Locate the cell with the specified text and output its (x, y) center coordinate. 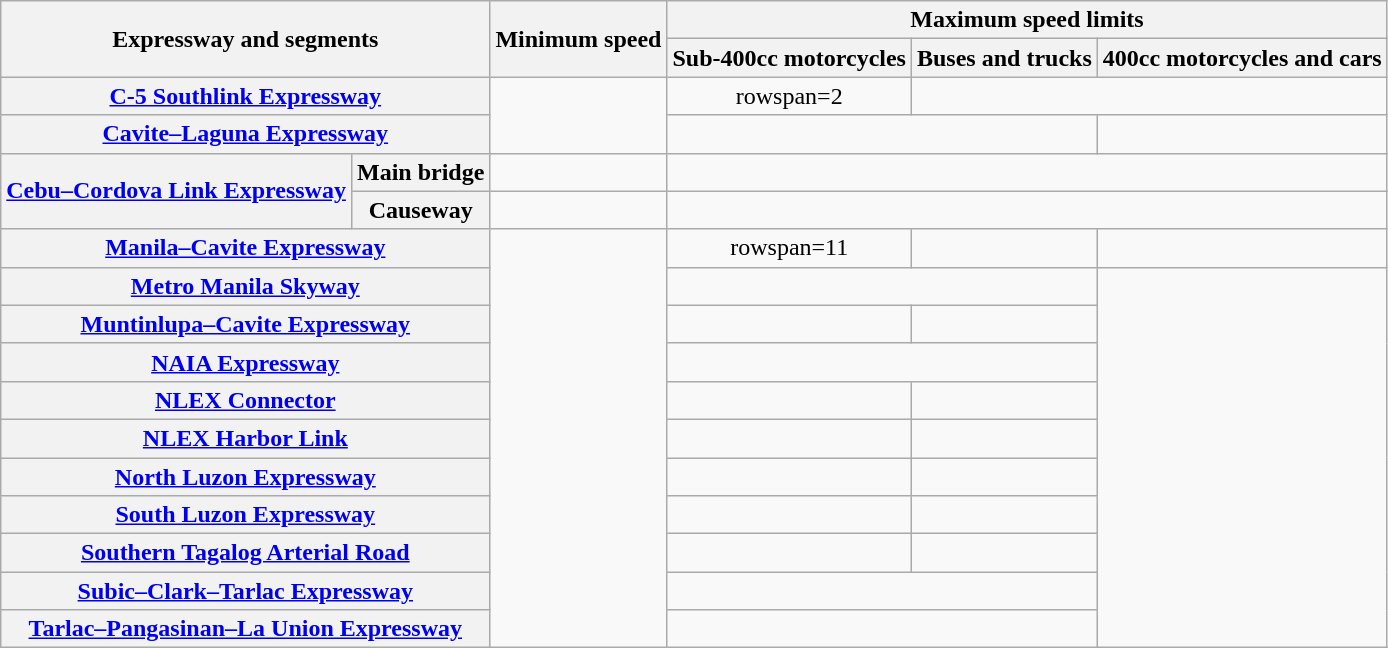
Muntinlupa–Cavite Expressway (246, 324)
North Luzon Expressway (246, 477)
Cavite–Laguna Expressway (246, 134)
C-5 Southlink Expressway (246, 96)
Tarlac–Pangasinan–La Union Expressway (246, 629)
Maximum speed limits (1027, 20)
rowspan=11 (790, 248)
Minimum speed (578, 39)
Cebu–Cordova Link Expressway (176, 191)
rowspan=2 (790, 96)
NAIA Expressway (246, 362)
Metro Manila Skyway (246, 286)
NLEX Harbor Link (246, 438)
Main bridge (420, 172)
South Luzon Expressway (246, 515)
400cc motorcycles and cars (1242, 58)
Subic–Clark–Tarlac Expressway (246, 591)
Sub-400cc motorcycles (790, 58)
Manila–Cavite Expressway (246, 248)
Buses and trucks (1004, 58)
NLEX Connector (246, 400)
Expressway and segments (246, 39)
Causeway (420, 210)
Southern Tagalog Arterial Road (246, 553)
